Provide the [x, y] coordinate of the cell's center where the given text is located.  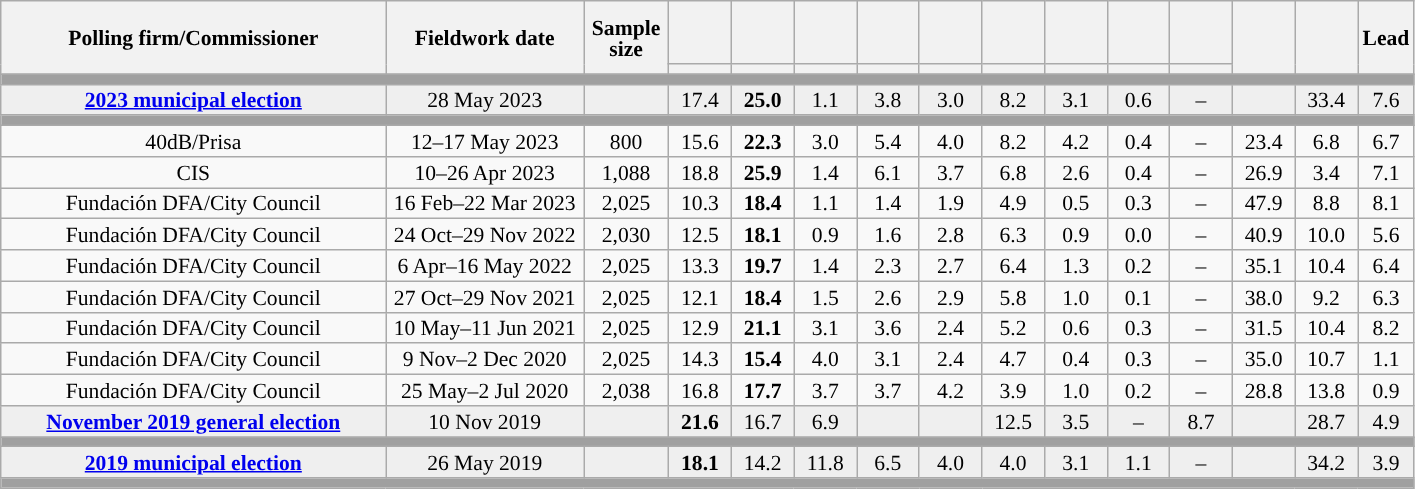
35.1 [1264, 266]
21.6 [700, 422]
40dB/Prisa [194, 142]
18.8 [700, 172]
11.8 [826, 462]
Polling firm/Commissioner [194, 38]
Lead [1386, 38]
1.6 [888, 234]
34.2 [1326, 462]
2023 municipal election [194, 100]
6.5 [888, 462]
31.5 [1264, 328]
10.0 [1326, 234]
8.7 [1202, 422]
16 Feb–22 Mar 2023 [485, 204]
3.6 [888, 328]
1,088 [626, 172]
26 May 2019 [485, 462]
8.1 [1386, 204]
10.7 [1326, 360]
17.4 [700, 100]
10.3 [700, 204]
7.1 [1386, 172]
November 2019 general election [194, 422]
40.9 [1264, 234]
2.8 [950, 234]
4.7 [1014, 360]
19.7 [762, 266]
12.1 [700, 296]
13.8 [1326, 390]
16.8 [700, 390]
10–26 Apr 2023 [485, 172]
14.2 [762, 462]
24 Oct–29 Nov 2022 [485, 234]
0.1 [1138, 296]
38.0 [1264, 296]
6 Apr–16 May 2022 [485, 266]
9 Nov–2 Dec 2020 [485, 360]
0.5 [1076, 204]
28 May 2023 [485, 100]
28.7 [1326, 422]
15.4 [762, 360]
25.9 [762, 172]
15.6 [700, 142]
8.8 [1326, 204]
25.0 [762, 100]
12–17 May 2023 [485, 142]
26.9 [1264, 172]
800 [626, 142]
9.2 [1326, 296]
5.2 [1014, 328]
23.4 [1264, 142]
47.9 [1264, 204]
2019 municipal election [194, 462]
16.7 [762, 422]
2.7 [950, 266]
22.3 [762, 142]
33.4 [1326, 100]
21.1 [762, 328]
35.0 [1264, 360]
2.3 [888, 266]
2,030 [626, 234]
0.0 [1138, 234]
2.9 [950, 296]
12.9 [700, 328]
10 May–11 Jun 2021 [485, 328]
25 May–2 Jul 2020 [485, 390]
7.6 [1386, 100]
Sample size [626, 38]
5.8 [1014, 296]
27 Oct–29 Nov 2021 [485, 296]
6.9 [826, 422]
6.1 [888, 172]
1.3 [1076, 266]
5.4 [888, 142]
6.7 [1386, 142]
3.5 [1076, 422]
13.3 [700, 266]
1.5 [826, 296]
3.8 [888, 100]
5.6 [1386, 234]
14.3 [700, 360]
10 Nov 2019 [485, 422]
CIS [194, 172]
2,038 [626, 390]
1.9 [950, 204]
Fieldwork date [485, 38]
17.7 [762, 390]
28.8 [1264, 390]
3.4 [1326, 172]
